Search for the cell housing the specified text and yield its [x, y] center coordinate. 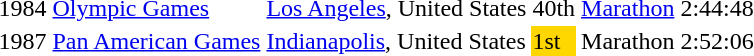
Pan American Games [156, 41]
Marathon [628, 41]
Indianapolis, United States [396, 41]
1st [554, 41]
